Output the [x, y] coordinate of the center of the cell containing the given text.  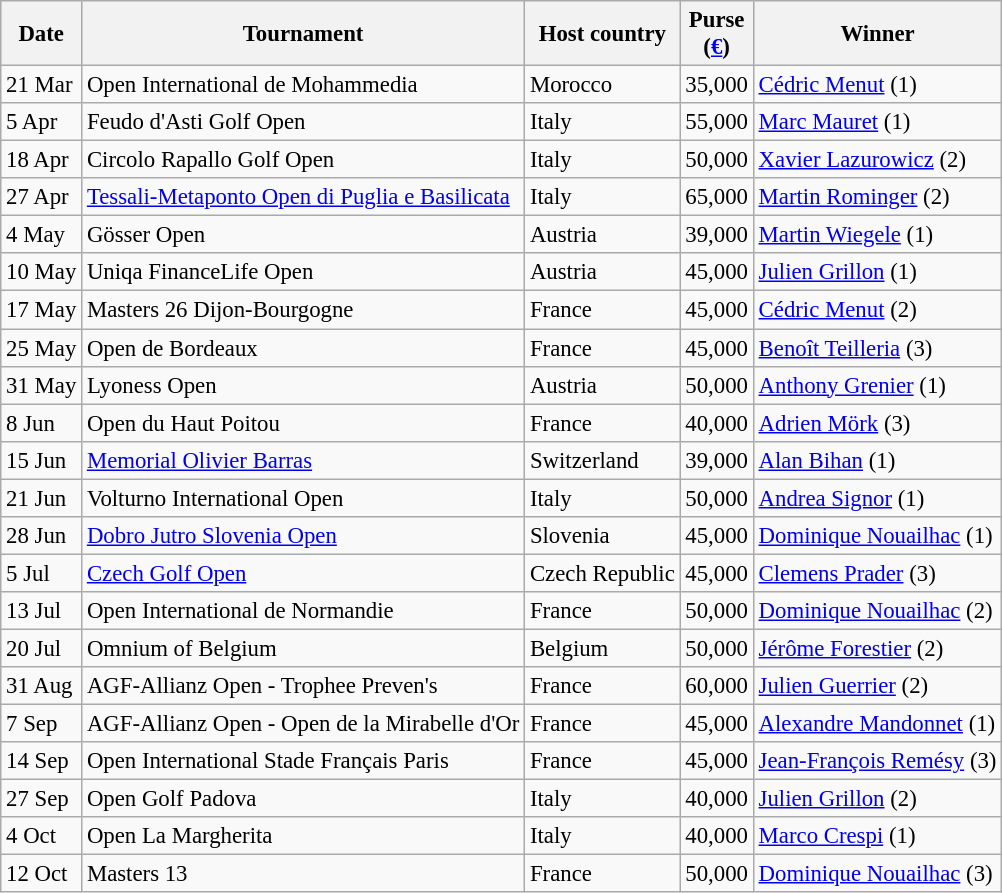
Belgium [602, 648]
Uniqa FinanceLife Open [304, 273]
Slovenia [602, 536]
5 Jul [42, 573]
Adrien Mörk (3) [877, 423]
21 Jun [42, 498]
Xavier Lazurowicz (2) [877, 160]
Feudo d'Asti Golf Open [304, 122]
55,000 [716, 122]
15 Jun [42, 460]
12 Oct [42, 874]
Jérôme Forestier (2) [877, 648]
65,000 [716, 197]
27 Apr [42, 197]
Omnium of Belgium [304, 648]
10 May [42, 273]
Volturno International Open [304, 498]
20 Jul [42, 648]
Masters 13 [304, 874]
Winner [877, 34]
8 Jun [42, 423]
Dominique Nouailhac (1) [877, 536]
Open International de Mohammedia [304, 85]
Cédric Menut (2) [877, 310]
5 Apr [42, 122]
31 Aug [42, 686]
13 Jul [42, 611]
Open La Margherita [304, 836]
Marc Mauret (1) [877, 122]
14 Sep [42, 761]
Julien Guerrier (2) [877, 686]
Alan Bihan (1) [877, 460]
Dominique Nouailhac (2) [877, 611]
Open de Bordeaux [304, 348]
Dominique Nouailhac (3) [877, 874]
Jean-François Remésy (3) [877, 761]
Julien Grillon (2) [877, 799]
Circolo Rapallo Golf Open [304, 160]
Host country [602, 34]
Anthony Grenier (1) [877, 385]
Switzerland [602, 460]
35,000 [716, 85]
Tournament [304, 34]
4 Oct [42, 836]
Cédric Menut (1) [877, 85]
Alexandre Mandonnet (1) [877, 724]
Masters 26 Dijon-Bourgogne [304, 310]
31 May [42, 385]
25 May [42, 348]
Benoît Teilleria (3) [877, 348]
Marco Crespi (1) [877, 836]
Gösser Open [304, 235]
Memorial Olivier Barras [304, 460]
Open du Haut Poitou [304, 423]
Morocco [602, 85]
Czech Golf Open [304, 573]
27 Sep [42, 799]
21 Mar [42, 85]
Purse(€) [716, 34]
Open International Stade Français Paris [304, 761]
AGF-Allianz Open - Trophee Preven's [304, 686]
Dobro Jutro Slovenia Open [304, 536]
Lyoness Open [304, 385]
Open Golf Padova [304, 799]
17 May [42, 310]
28 Jun [42, 536]
Julien Grillon (1) [877, 273]
60,000 [716, 686]
Andrea Signor (1) [877, 498]
4 May [42, 235]
7 Sep [42, 724]
AGF-Allianz Open - Open de la Mirabelle d'Or [304, 724]
Martin Wiegele (1) [877, 235]
Open International de Normandie [304, 611]
Clemens Prader (3) [877, 573]
Czech Republic [602, 573]
Tessali-Metaponto Open di Puglia e Basilicata [304, 197]
Date [42, 34]
Martin Rominger (2) [877, 197]
18 Apr [42, 160]
